Determine the [X, Y] coordinate at the center of the cell enclosing the given text.  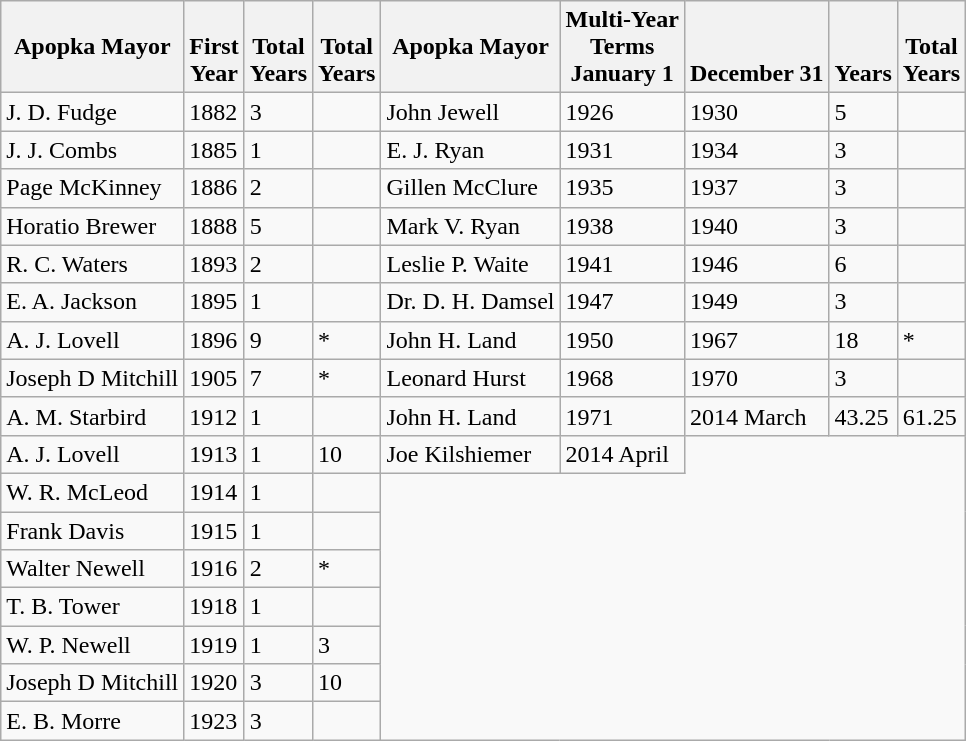
Mark V. Ryan [470, 226]
1946 [756, 264]
Leslie P. Waite [470, 264]
1940 [756, 226]
1888 [214, 226]
1950 [622, 340]
1916 [214, 569]
2014 April [622, 454]
John Jewell [470, 112]
Years [863, 47]
Frank Davis [92, 531]
Gillen McClure [470, 188]
E. A. Jackson [92, 302]
1912 [214, 416]
E. B. Morre [92, 721]
Horatio Brewer [92, 226]
43.25 [863, 416]
1971 [622, 416]
Dr. D. H. Damsel [470, 302]
1967 [756, 340]
1941 [622, 264]
1905 [214, 378]
1938 [622, 226]
Leonard Hurst [470, 378]
7 [278, 378]
1893 [214, 264]
T. B. Tower [92, 607]
1918 [214, 607]
1882 [214, 112]
1886 [214, 188]
1913 [214, 454]
1934 [756, 150]
December 31 [756, 47]
A. M. Starbird [92, 416]
R. C. Waters [92, 264]
1970 [756, 378]
1930 [756, 112]
FirstYear [214, 47]
1915 [214, 531]
6 [863, 264]
Multi-YearTerms January 1 [622, 47]
1895 [214, 302]
1949 [756, 302]
Walter Newell [92, 569]
1914 [214, 492]
1931 [622, 150]
1935 [622, 188]
1919 [214, 645]
1968 [622, 378]
9 [278, 340]
J. J. Combs [92, 150]
W. R. McLeod [92, 492]
1920 [214, 683]
1926 [622, 112]
Joe Kilshiemer [470, 454]
E. J. Ryan [470, 150]
61.25 [931, 416]
1937 [756, 188]
J. D. Fudge [92, 112]
1896 [214, 340]
Page McKinney [92, 188]
1885 [214, 150]
1947 [622, 302]
1923 [214, 721]
18 [863, 340]
W. P. Newell [92, 645]
2014 March [756, 416]
